Pinpoint the cell where the given text exists, returning its [x, y] midpoint coordinate. 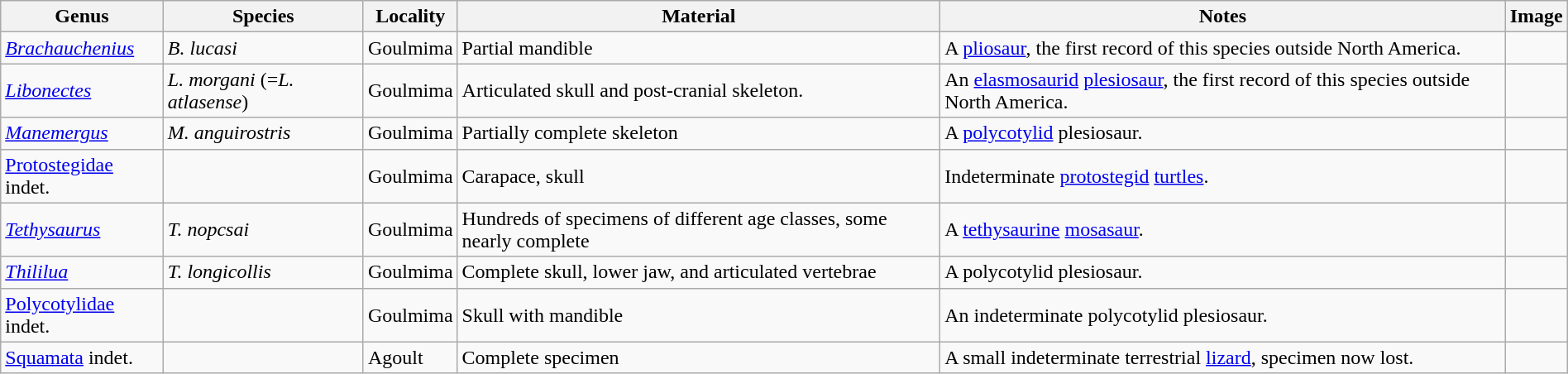
T. nopcsai [263, 230]
Partial mandible [699, 48]
Libonectes [83, 91]
Agoult [410, 357]
Hundreds of specimens of different age classes, some nearly complete [699, 230]
A small indeterminate terrestrial lizard, specimen now lost. [1222, 357]
Locality [410, 17]
A pliosaur, the first record of this species outside North America. [1222, 48]
Skull with mandible [699, 314]
Squamata indet. [83, 357]
A tethysaurine mosasaur. [1222, 230]
Tethysaurus [83, 230]
Articulated skull and post-cranial skeleton. [699, 91]
Polycotylidae indet. [83, 314]
L. morgani (=L. atlasense) [263, 91]
M. anguirostris [263, 133]
An indeterminate polycotylid plesiosaur. [1222, 314]
Carapace, skull [699, 175]
Species [263, 17]
Complete skull, lower jaw, and articulated vertebrae [699, 272]
T. longicollis [263, 272]
Partially complete skeleton [699, 133]
An elasmosaurid plesiosaur, the first record of this species outside North America. [1222, 91]
B. lucasi [263, 48]
Image [1537, 17]
Brachauchenius [83, 48]
Complete specimen [699, 357]
Indeterminate protostegid turtles. [1222, 175]
Protostegidae indet. [83, 175]
Genus [83, 17]
Material [699, 17]
Thililua [83, 272]
Notes [1222, 17]
Manemergus [83, 133]
